Extract the (x, y) coordinate from the center of the cell holding the provided text.  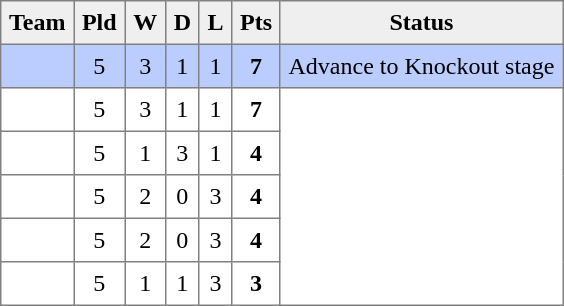
Team (38, 23)
W (145, 23)
Pts (256, 23)
Pld (100, 23)
Advance to Knockout stage (421, 66)
Status (421, 23)
D (182, 23)
L (216, 23)
